Determine the [X, Y] coordinate at the center of the cell enclosing the given text.  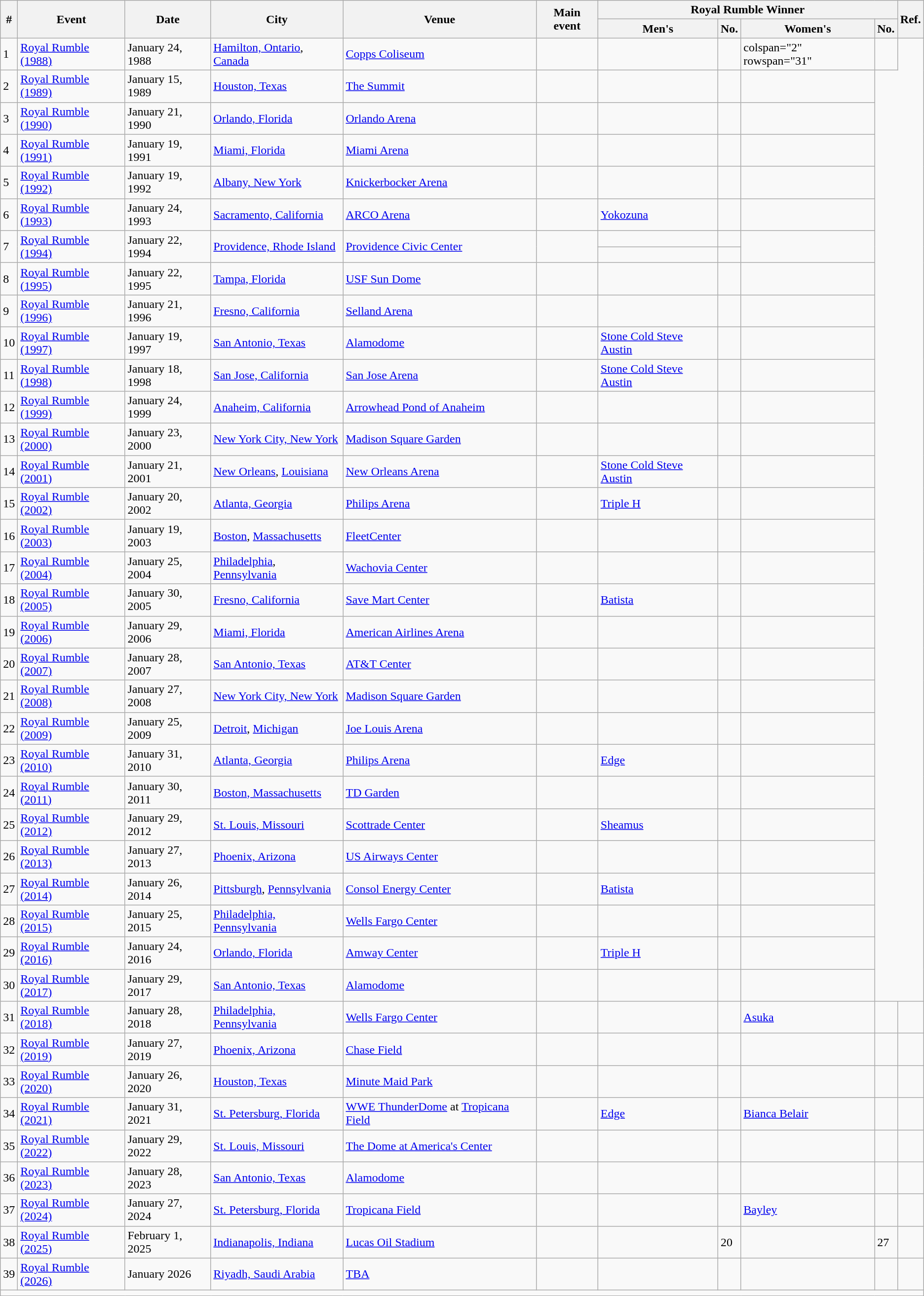
January 24, 2016 [168, 953]
January 22, 1994 [168, 247]
January 29, 2017 [168, 985]
Providence Civic Center [439, 247]
January 27, 2008 [168, 696]
January 15, 1989 [168, 86]
City [277, 19]
28 [9, 921]
17 [9, 568]
Royal Rumble (2003) [71, 536]
Sacramento, California [277, 214]
24 [9, 793]
Minute Maid Park [439, 1082]
21 [9, 696]
January 24, 1999 [168, 408]
Royal Rumble (2011) [71, 793]
FleetCenter [439, 536]
New Orleans, Louisiana [277, 472]
Royal Rumble (2000) [71, 439]
AT&T Center [439, 664]
36 [9, 1178]
Royal Rumble (1998) [71, 375]
Consol Energy Center [439, 888]
January 30, 2005 [168, 600]
31 [9, 1018]
WWE ThunderDome at Tropicana Field [439, 1113]
Royal Rumble (1999) [71, 408]
2 [9, 86]
January 21, 1990 [168, 118]
Royal Rumble (2012) [71, 824]
February 1, 2025 [168, 1242]
13 [9, 439]
Royal Rumble (2016) [71, 953]
Venue [439, 19]
January 30, 2011 [168, 793]
Anaheim, California [277, 408]
January 25, 2015 [168, 921]
USF Sun Dome [439, 278]
January 27, 2013 [168, 857]
Royal Rumble (2023) [71, 1178]
33 [9, 1082]
4 [9, 150]
29 [9, 953]
35 [9, 1146]
American Airlines Arena [439, 632]
Albany, New York [277, 183]
Royal Rumble (2024) [71, 1210]
January 21, 1996 [168, 311]
Royal Rumble (2015) [71, 921]
January 23, 2000 [168, 439]
Yokozuna [657, 214]
January 20, 2002 [168, 503]
Royal Rumble (2025) [71, 1242]
January 28, 2023 [168, 1178]
January 26, 2020 [168, 1082]
Main event [567, 19]
Orlando Arena [439, 118]
Men's [657, 29]
Royal Rumble (1988) [71, 54]
Copps Coliseum [439, 54]
Royal Rumble (1991) [71, 150]
15 [9, 503]
Royal Rumble (2026) [71, 1274]
Royal Rumble (2007) [71, 664]
colspan="2" rowspan="31" [808, 54]
January 18, 1998 [168, 375]
30 [9, 985]
Royal Rumble (1989) [71, 86]
The Summit [439, 86]
Royal Rumble (2018) [71, 1018]
Providence, Rhode Island [277, 247]
22 [9, 728]
Miami Arena [439, 150]
Hamilton, Ontario, Canada [277, 54]
23 [9, 760]
8 [9, 278]
1 [9, 54]
January 29, 2012 [168, 824]
January 19, 1997 [168, 343]
Royal Rumble (2008) [71, 696]
Lucas Oil Stadium [439, 1242]
3 [9, 118]
January 26, 2014 [168, 888]
12 [9, 408]
Royal Rumble (2005) [71, 600]
14 [9, 472]
January 25, 2004 [168, 568]
Sheamus [657, 824]
Bayley [808, 1210]
Royal Rumble (2010) [71, 760]
Scottrade Center [439, 824]
Date [168, 19]
5 [9, 183]
Detroit, Michigan [277, 728]
January 24, 1993 [168, 214]
Royal Rumble (1995) [71, 278]
Royal Rumble (2022) [71, 1146]
January 22, 1995 [168, 278]
32 [9, 1049]
US Airways Center [439, 857]
January 19, 1991 [168, 150]
Royal Rumble (2019) [71, 1049]
Royal Rumble (1993) [71, 214]
January 31, 2010 [168, 760]
Royal Rumble (1994) [71, 247]
Royal Rumble Winner [747, 10]
39 [9, 1274]
Joe Louis Arena [439, 728]
The Dome at America's Center [439, 1146]
Indianapolis, Indiana [277, 1242]
January 29, 2022 [168, 1146]
Royal Rumble (1992) [71, 183]
Bianca Belair [808, 1113]
Royal Rumble (2021) [71, 1113]
18 [9, 600]
TBA [439, 1274]
Royal Rumble (2009) [71, 728]
ARCO Arena [439, 214]
Royal Rumble (1996) [71, 311]
Asuka [808, 1018]
January 31, 2021 [168, 1113]
January 19, 2003 [168, 536]
January 27, 2019 [168, 1049]
TD Garden [439, 793]
Knickerbocker Arena [439, 183]
San Jose, California [277, 375]
Women's [808, 29]
Royal Rumble (2014) [71, 888]
January 28, 2007 [168, 664]
Arrowhead Pond of Anaheim [439, 408]
Royal Rumble (1990) [71, 118]
January 19, 1992 [168, 183]
Tropicana Field [439, 1210]
Event [71, 19]
Ref. [910, 19]
Royal Rumble (2006) [71, 632]
37 [9, 1210]
January 24, 1988 [168, 54]
9 [9, 311]
Royal Rumble (2020) [71, 1082]
26 [9, 857]
Royal Rumble (2004) [71, 568]
Riyadh, Saudi Arabia [277, 1274]
Tampa, Florida [277, 278]
Royal Rumble (2017) [71, 985]
Chase Field [439, 1049]
7 [9, 247]
January 25, 2009 [168, 728]
Amway Center [439, 953]
34 [9, 1113]
January 28, 2018 [168, 1018]
January 2026 [168, 1274]
Selland Arena [439, 311]
16 [9, 536]
Save Mart Center [439, 600]
Royal Rumble (1997) [71, 343]
Wachovia Center [439, 568]
10 [9, 343]
Royal Rumble (2013) [71, 857]
January 27, 2024 [168, 1210]
Pittsburgh, Pennsylvania [277, 888]
38 [9, 1242]
San Jose Arena [439, 375]
# [9, 19]
January 29, 2006 [168, 632]
Royal Rumble (2001) [71, 472]
Royal Rumble (2002) [71, 503]
January 21, 2001 [168, 472]
New Orleans Arena [439, 472]
6 [9, 214]
11 [9, 375]
25 [9, 824]
19 [9, 632]
